Scan for the cell matching the given text and deliver its (x, y) coordinate at center. 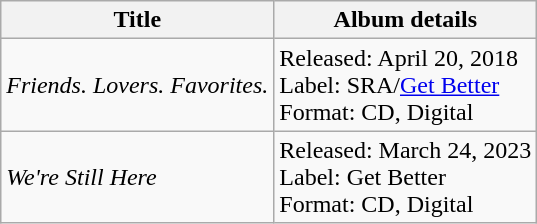
Released: March 24, 2023Label: Get BetterFormat: CD, Digital (406, 177)
Released: April 20, 2018Label: SRA/Get BetterFormat: CD, Digital (406, 85)
Title (138, 20)
Album details (406, 20)
We're Still Here (138, 177)
Friends. Lovers. Favorites. (138, 85)
